From the cell containing the given text, extract its center point as (x, y) coordinate. 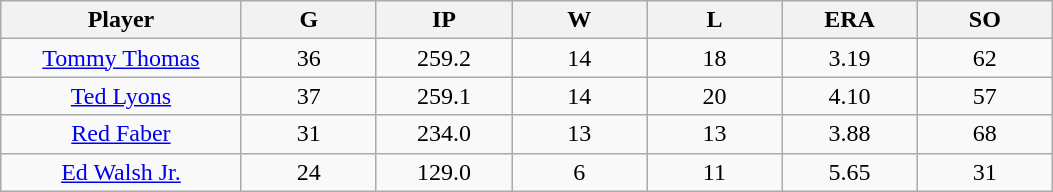
Tommy Thomas (121, 58)
68 (984, 134)
Ed Walsh Jr. (121, 172)
3.19 (850, 58)
20 (714, 96)
G (308, 20)
37 (308, 96)
24 (308, 172)
234.0 (444, 134)
3.88 (850, 134)
5.65 (850, 172)
11 (714, 172)
57 (984, 96)
ERA (850, 20)
18 (714, 58)
Player (121, 20)
259.1 (444, 96)
4.10 (850, 96)
6 (580, 172)
L (714, 20)
Ted Lyons (121, 96)
Red Faber (121, 134)
62 (984, 58)
SO (984, 20)
129.0 (444, 172)
259.2 (444, 58)
W (580, 20)
36 (308, 58)
IP (444, 20)
